Detect which cell encompasses the target text, then output its [X, Y] center coordinate. 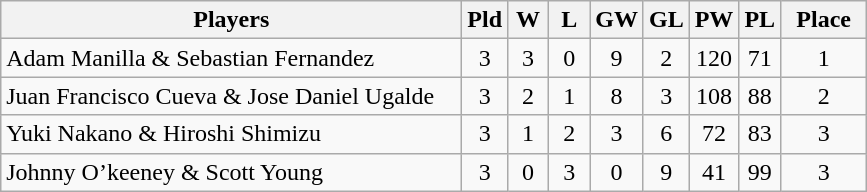
W [528, 20]
GW [617, 20]
41 [714, 172]
8 [617, 96]
6 [666, 134]
83 [760, 134]
PW [714, 20]
120 [714, 58]
99 [760, 172]
Place [824, 20]
Johnny O’keeney & Scott Young [232, 172]
Adam Manilla & Sebastian Fernandez [232, 58]
108 [714, 96]
PL [760, 20]
72 [714, 134]
GL [666, 20]
88 [760, 96]
Juan Francisco Cueva & Jose Daniel Ugalde [232, 96]
Yuki Nakano & Hiroshi Shimizu [232, 134]
Players [232, 20]
71 [760, 58]
Pld [485, 20]
L [570, 20]
